Find where the given text appears and provide that cell's center as (X, Y) coordinate. 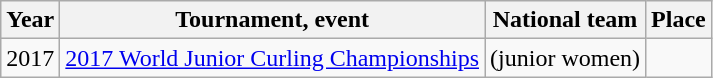
Tournament, event (272, 20)
2017 World Junior Curling Championships (272, 58)
2017 (30, 58)
(junior women) (566, 58)
Place (679, 20)
Year (30, 20)
National team (566, 20)
